Identify which cell holds the provided text, then report its [x, y] central coordinate. 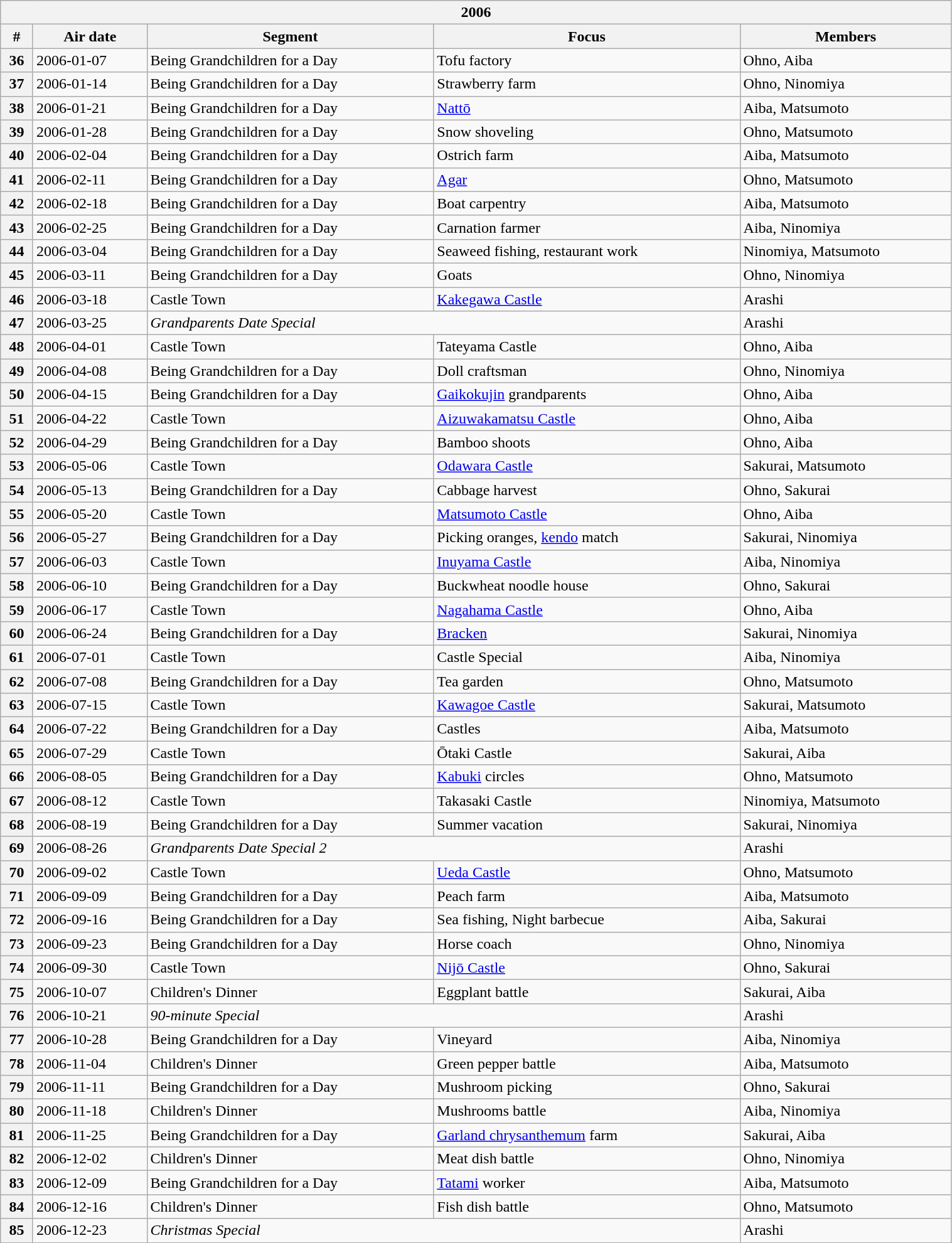
2006-03-04 [90, 251]
84 [17, 1207]
Tofu factory [587, 60]
50 [17, 395]
2006-07-08 [90, 681]
Members [846, 36]
Sea fishing, Night barbecue [587, 920]
90-minute Special [443, 1015]
78 [17, 1064]
2006-07-22 [90, 729]
Kabuki circles [587, 777]
77 [17, 1039]
55 [17, 514]
47 [17, 323]
42 [17, 203]
36 [17, 60]
Tea garden [587, 681]
2006-06-17 [90, 609]
Inuyama Castle [587, 562]
2006-03-18 [90, 299]
2006-06-10 [90, 585]
Kakegawa Castle [587, 299]
Vineyard [587, 1039]
81 [17, 1135]
Goats [587, 275]
Aizuwakamatsu Castle [587, 419]
Takasaki Castle [587, 801]
Buckwheat noodle house [587, 585]
2006-09-23 [90, 944]
Ōtaki Castle [587, 753]
61 [17, 657]
43 [17, 227]
2006-07-29 [90, 753]
Agar [587, 179]
2006-01-07 [90, 60]
Horse coach [587, 944]
2006-09-16 [90, 920]
64 [17, 729]
Ostrich farm [587, 156]
2006-04-29 [90, 442]
Nattō [587, 108]
2006-04-08 [90, 371]
73 [17, 944]
Matsumoto Castle [587, 514]
76 [17, 1015]
49 [17, 371]
2006-11-04 [90, 1064]
2006-11-25 [90, 1135]
2006-08-19 [90, 824]
Nagahama Castle [587, 609]
68 [17, 824]
2006-12-02 [90, 1159]
Snow shoveling [587, 132]
2006-08-12 [90, 801]
2006-05-27 [90, 538]
58 [17, 585]
85 [17, 1230]
82 [17, 1159]
Garland chrysanthemum farm [587, 1135]
80 [17, 1111]
Meat dish battle [587, 1159]
2006-12-09 [90, 1183]
2006-10-28 [90, 1039]
2006-06-03 [90, 562]
Grandparents Date Special [443, 323]
Tatami worker [587, 1183]
2006-02-11 [90, 179]
2006-06-24 [90, 633]
2006-10-21 [90, 1015]
62 [17, 681]
2006-08-26 [90, 848]
Seaweed fishing, restaurant work [587, 251]
83 [17, 1183]
Picking oranges, kendo match [587, 538]
2006-12-16 [90, 1207]
2006-03-11 [90, 275]
59 [17, 609]
2006-05-06 [90, 466]
63 [17, 705]
54 [17, 490]
69 [17, 848]
39 [17, 132]
Mushroom picking [587, 1087]
52 [17, 442]
2006-05-13 [90, 490]
75 [17, 991]
2006-12-23 [90, 1230]
Odawara Castle [587, 466]
2006-01-14 [90, 84]
70 [17, 872]
Castles [587, 729]
# [17, 36]
37 [17, 84]
2006-04-22 [90, 419]
2006-01-21 [90, 108]
2006-10-07 [90, 991]
2006-02-25 [90, 227]
2006-09-09 [90, 896]
2006-11-11 [90, 1087]
Castle Special [587, 657]
40 [17, 156]
Segment [290, 36]
2006-11-18 [90, 1111]
45 [17, 275]
66 [17, 777]
2006-04-01 [90, 347]
48 [17, 347]
79 [17, 1087]
44 [17, 251]
Gaikokujin grandparents [587, 395]
2006-03-25 [90, 323]
2006-07-01 [90, 657]
71 [17, 896]
2006-09-02 [90, 872]
72 [17, 920]
Aiba, Sakurai [846, 920]
Cabbage harvest [587, 490]
2006-02-18 [90, 203]
Boat carpentry [587, 203]
56 [17, 538]
Summer vacation [587, 824]
57 [17, 562]
46 [17, 299]
Carnation farmer [587, 227]
53 [17, 466]
60 [17, 633]
2006 [476, 13]
2006-02-04 [90, 156]
2006-01-28 [90, 132]
Green pepper battle [587, 1064]
Air date [90, 36]
2006-04-15 [90, 395]
41 [17, 179]
51 [17, 419]
Nijō Castle [587, 968]
2006-09-30 [90, 968]
Strawberry farm [587, 84]
Mushrooms battle [587, 1111]
Tateyama Castle [587, 347]
Focus [587, 36]
65 [17, 753]
2006-08-05 [90, 777]
Ueda Castle [587, 872]
2006-07-15 [90, 705]
Fish dish battle [587, 1207]
38 [17, 108]
Bamboo shoots [587, 442]
Eggplant battle [587, 991]
Grandparents Date Special 2 [443, 848]
Peach farm [587, 896]
Kawagoe Castle [587, 705]
Christmas Special [443, 1230]
Doll craftsman [587, 371]
Bracken [587, 633]
67 [17, 801]
74 [17, 968]
2006-05-20 [90, 514]
